For the text-containing cell, return its midpoint in (x, y) coordinate format. 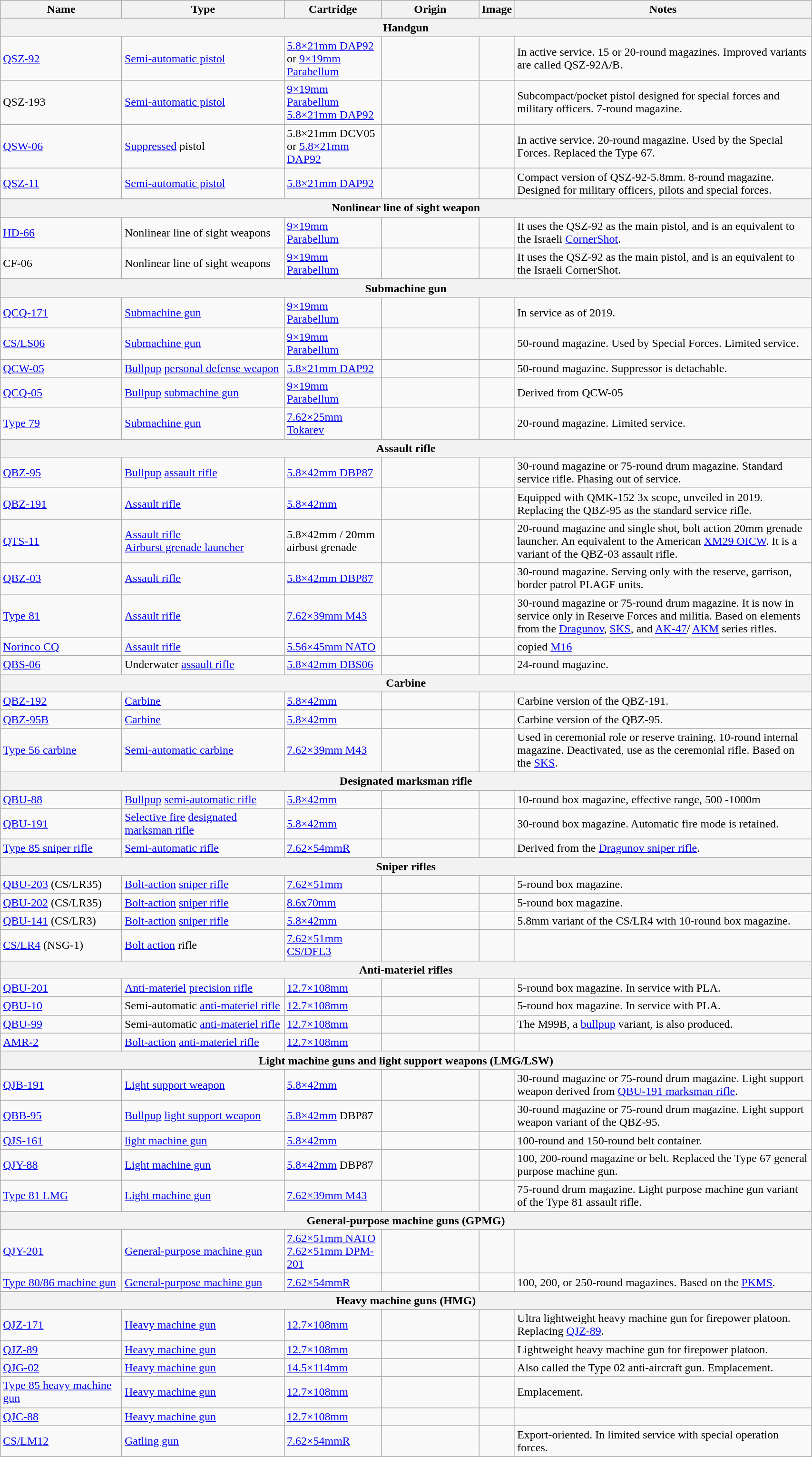
Underwater assault rifle (203, 665)
QJZ-171 (61, 1325)
100-round and 150-round belt container. (663, 1141)
copied M16 (663, 647)
Derived from QCW-05 (663, 393)
Origin (430, 10)
Anti-materiel precision rifle (203, 988)
Sniper rifles (406, 866)
Derived from the Dragunov sniper rifle. (663, 848)
7.62×25mm Tokarev (333, 423)
5.8×21mm DAP92 or 9×19mm Parabellum (333, 59)
QBU-141 (CS/LR3) (61, 921)
QCQ-05 (61, 393)
QSZ-193 (61, 102)
QJY-201 (61, 1251)
Gatling gun (203, 1441)
light machine gun (203, 1141)
QBU-191 (61, 824)
14.5×114mm (333, 1368)
Norinco CQ (61, 647)
5.56×45mm NATO (333, 647)
HD-66 (61, 232)
30-round magazine or 75-round drum magazine. Light support weapon derived from QBU-191 marksman rifle. (663, 1085)
Bolt action rifle (203, 945)
Handgun (406, 28)
CF-06 (61, 264)
Semi-automatic carbine (203, 750)
QJC-88 (61, 1417)
QBU-99 (61, 1024)
24-round magazine. (663, 665)
7.62×51mm NATO7.62×51mm DPM-201 (333, 1251)
10-round box magazine, effective range, 500 -1000m (663, 799)
Bullpup submachine gun (203, 393)
QSZ-92 (61, 59)
In active service. 15 or 20-round magazines. Improved variants are called QSZ-92A/B. (663, 59)
QBZ-192 (61, 701)
Semi-automatic rifle (203, 848)
Assault rifleAirburst grenade launcher (203, 541)
Lightweight heavy machine gun for firepower platoon. (663, 1349)
Ultra lightweight heavy machine gun for firepower platoon. Replacing QJZ-89. (663, 1325)
Heavy machine guns (HMG) (406, 1300)
QJB-191 (61, 1085)
Also called the Type 02 anti-aircraft gun. Emplacement. (663, 1368)
Selective fire designated marksman rifle (203, 824)
QBU-202 (CS/LR35) (61, 903)
5.8×42mm DBS06 (333, 665)
Used in ceremonial role or reserve training. 10-round internal magazine. Deactivated, use as the ceremonial rifle. Based on the SKS. (663, 750)
Light machine guns and light support weapons (LMG/LSW) (406, 1060)
QBU-88 (61, 799)
QBZ-03 (61, 579)
Image (497, 10)
30-round magazine. Serving only with the reserve, garrison, border patrol PLAGF units. (663, 579)
Subcompact/pocket pistol designed for special forces and military officers. 7-round magazine. (663, 102)
Type 79 (61, 423)
100, 200, or 250-round magazines. Based on the PKMS. (663, 1282)
QCW-05 (61, 368)
50-round magazine. Suppressor is detachable. (663, 368)
QSZ-11 (61, 184)
CS/LR4 (NSG-1) (61, 945)
Export-oriented. In limited service with special operation forces. (663, 1441)
QBS-06 (61, 665)
CS/LS06 (61, 344)
Cartridge (333, 10)
Nonlinear line of sight weapon (406, 208)
Carbine version of the QBZ-95. (663, 719)
QTS-11 (61, 541)
QBU-203 (CS/LR35) (61, 885)
QJS-161 (61, 1141)
Type 81 LMG (61, 1196)
7.62×51mm CS/DFL3 (333, 945)
In active service. 20-round magazine. Used by the Special Forces. Replaced the Type 67. (663, 146)
20-round magazine. Limited service. (663, 423)
General-purpose machine guns (GPMG) (406, 1221)
Type 80/86 machine gun (61, 1282)
9×19mm Parabellum5.8×21mm DAP92 (333, 102)
QCQ-171 (61, 312)
Anti-materiel rifles (406, 970)
5.8×21mm DCV05 or 5.8×21mm DAP92 (333, 146)
5.8×42mm / 20mm airbust grenade (333, 541)
QSW-06 (61, 146)
100, 200-round magazine or belt. Replaced the Type 67 general purpose machine gun. (663, 1165)
30-round magazine or 75-round drum magazine. Light support weapon variant of the QBZ-95. (663, 1115)
30-round box magazine. Automatic fire mode is retained. (663, 824)
Type 56 carbine (61, 750)
50-round magazine. Used by Special Forces. Limited service. (663, 344)
QBZ-95 (61, 473)
Bullpup light support weapon (203, 1115)
QJZ-89 (61, 1349)
QBZ-95B (61, 719)
Bullpup assault rifle (203, 473)
QBU-10 (61, 1006)
Light support weapon (203, 1085)
QBB-95 (61, 1115)
QBU-201 (61, 988)
7.62×51mm (333, 885)
QJY-88 (61, 1165)
QJG-02 (61, 1368)
30-round magazine or 75-round drum magazine. Standard service rifle. Phasing out of service. (663, 473)
Type (203, 10)
Bolt-action anti-materiel rifle (203, 1042)
Type 85 sniper rifle (61, 848)
Emplacement. (663, 1392)
Type 81 (61, 616)
Bullpup personal defense weapon (203, 368)
Designated marksman rifle (406, 781)
The M99B, a bullpup variant, is also produced. (663, 1024)
Carbine version of the QBZ-191. (663, 701)
8.6x70mm (333, 903)
QBZ-191 (61, 503)
5.8mm variant of the CS/LR4 with 10-round box magazine. (663, 921)
Suppressed pistol (203, 146)
Type 85 heavy machine gun (61, 1392)
In service as of 2019. (663, 312)
Bullpup semi-automatic rifle (203, 799)
Name (61, 10)
Notes (663, 10)
Compact version of QSZ-92-5.8mm. 8-round magazine. Designed for military officers, pilots and special forces. (663, 184)
Equipped with QMK-152 3x scope, unveiled in 2019. Replacing the QBZ-95 as the standard service rifle. (663, 503)
CS/LM12 (61, 1441)
AMR-2 (61, 1042)
75-round drum magazine. Light purpose machine gun variant of the Type 81 assault rifle. (663, 1196)
